For the text-containing cell, return its midpoint in [x, y] coordinate format. 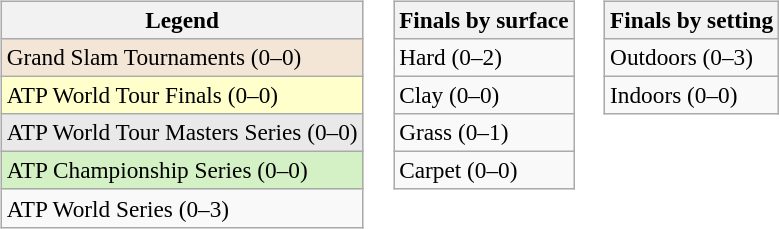
Grass (0–1) [484, 133]
Indoors (0–0) [692, 95]
Carpet (0–0) [484, 171]
Outdoors (0–3) [692, 57]
Grand Slam Tournaments (0–0) [182, 57]
Clay (0–0) [484, 95]
ATP World Tour Finals (0–0) [182, 95]
Finals by setting [692, 20]
Hard (0–2) [484, 57]
Finals by surface [484, 20]
ATP World Tour Masters Series (0–0) [182, 133]
ATP Championship Series (0–0) [182, 171]
Legend [182, 20]
ATP World Series (0–3) [182, 208]
